From the cell containing the given text, extract its center point as [x, y] coordinate. 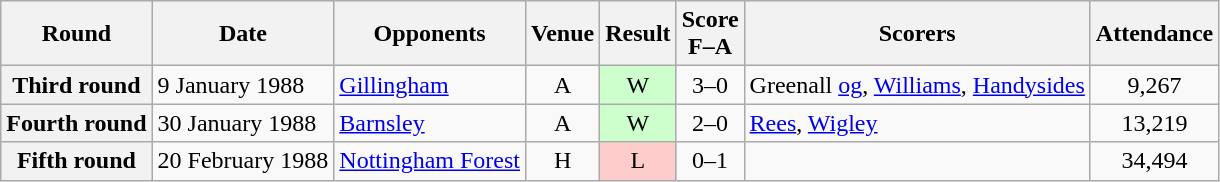
Venue [563, 34]
Fifth round [76, 161]
Opponents [430, 34]
Gillingham [430, 85]
Third round [76, 85]
9,267 [1154, 85]
Greenall og, Williams, Handysides [917, 85]
Fourth round [76, 123]
0–1 [710, 161]
Result [638, 34]
Scorers [917, 34]
2–0 [710, 123]
Nottingham Forest [430, 161]
9 January 1988 [243, 85]
20 February 1988 [243, 161]
Attendance [1154, 34]
30 January 1988 [243, 123]
H [563, 161]
ScoreF–A [710, 34]
13,219 [1154, 123]
Round [76, 34]
L [638, 161]
Barnsley [430, 123]
3–0 [710, 85]
34,494 [1154, 161]
Date [243, 34]
Rees, Wigley [917, 123]
